Capture the cell that displays the provided text and extract its [x, y] central coordinate. 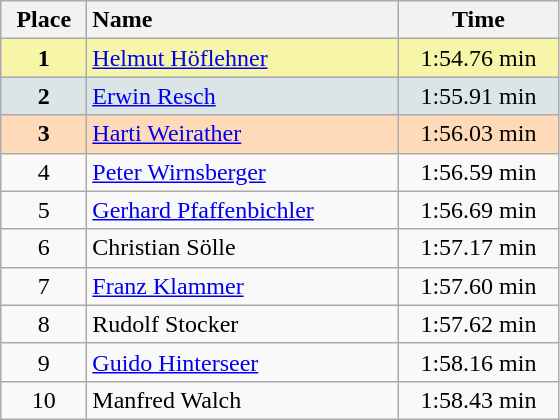
5 [44, 210]
Name [242, 20]
Place [44, 20]
4 [44, 172]
8 [44, 324]
1:55.91 min [478, 96]
1:57.62 min [478, 324]
Helmut Höflehner [242, 58]
Gerhard Pfaffenbichler [242, 210]
1:57.17 min [478, 248]
Harti Weirather [242, 134]
1:58.16 min [478, 362]
Time [478, 20]
3 [44, 134]
Peter Wirnsberger [242, 172]
1:54.76 min [478, 58]
Manfred Walch [242, 400]
7 [44, 286]
Rudolf Stocker [242, 324]
2 [44, 96]
1 [44, 58]
Erwin Resch [242, 96]
1:56.69 min [478, 210]
1:57.60 min [478, 286]
1:56.59 min [478, 172]
9 [44, 362]
Franz Klammer [242, 286]
Christian Sölle [242, 248]
1:56.03 min [478, 134]
1:58.43 min [478, 400]
6 [44, 248]
10 [44, 400]
Guido Hinterseer [242, 362]
